Output the [x, y] coordinate of the center of the cell containing the given text.  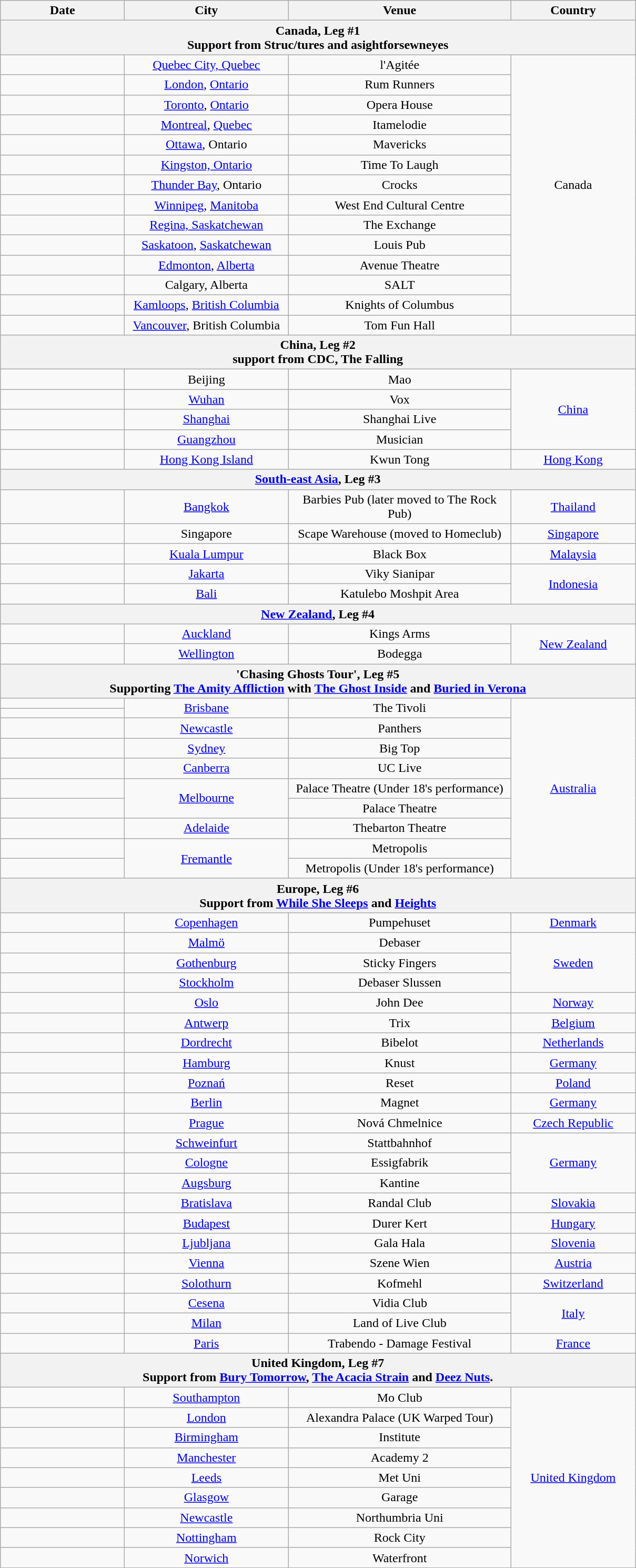
Cesena [206, 1303]
Barbies Pub (later moved to The Rock Pub) [400, 506]
Slovenia [573, 1243]
The Tivoli [400, 708]
Glasgow [206, 1497]
Itamelodie [400, 125]
Oslo [206, 1003]
'Chasing Ghosts Tour', Leg #5 Supporting The Amity Affliction with The Ghost Inside and Buried in Verona [318, 681]
Musician [400, 439]
The Exchange [400, 225]
Country [573, 11]
Opera House [400, 105]
Land of Live Club [400, 1323]
Adelaide [206, 828]
Szene Wien [400, 1263]
Denmark [573, 922]
Reset [400, 1083]
Beijing [206, 379]
Wuhan [206, 399]
Scape Warehouse (moved to Homeclub) [400, 534]
Institute [400, 1438]
Brisbane [206, 708]
Shanghai [206, 419]
Randal Club [400, 1203]
Tom Fun Hall [400, 325]
Stockholm [206, 983]
Palace Theatre [400, 808]
Debaser Slussen [400, 983]
Academy 2 [400, 1458]
Northumbria Uni [400, 1517]
Canada [573, 185]
Antwerp [206, 1023]
Switzerland [573, 1283]
Kantine [400, 1183]
Magnet [400, 1103]
Regina, Saskatchewan [206, 225]
Slovakia [573, 1203]
Thebarton Theatre [400, 828]
Date [63, 11]
Shanghai Live [400, 419]
Time To Laugh [400, 165]
Katulebo Moshpit Area [400, 594]
l'Agitée [400, 65]
Hong Kong Island [206, 459]
France [573, 1343]
Kamloops, British Columbia [206, 305]
Belgium [573, 1023]
Czech Republic [573, 1123]
Pumpehuset [400, 922]
Crocks [400, 185]
Europe, Leg #6Support from While She Sleeps and Heights [318, 896]
Winnipeg, Manitoba [206, 205]
Ottawa, Ontario [206, 145]
Kingston, Ontario [206, 165]
Mao [400, 379]
Durer Kert [400, 1223]
Sticky Fingers [400, 962]
Bibelot [400, 1043]
Canada, Leg #1Support from Struc/tures and asightforsewneyes [318, 38]
Norway [573, 1003]
Schweinfurt [206, 1143]
Quebec City, Quebec [206, 65]
Kofmehl [400, 1283]
Thunder Bay, Ontario [206, 185]
Gothenburg [206, 962]
Dordrecht [206, 1043]
Saskatoon, Saskatchewan [206, 245]
Hungary [573, 1223]
Trix [400, 1023]
Cologne [206, 1163]
Fremantle [206, 858]
Italy [573, 1313]
Knights of Columbus [400, 305]
Norwich [206, 1557]
Kings Arms [400, 634]
Augsburg [206, 1183]
Melbourne [206, 798]
London, Ontario [206, 85]
Venue [400, 11]
Metropolis (Under 18's performance) [400, 868]
Met Uni [400, 1477]
Vancouver, British Columbia [206, 325]
Gala Hala [400, 1243]
Austria [573, 1263]
Indonesia [573, 584]
New Zealand [573, 644]
Copenhagen [206, 922]
Avenue Theatre [400, 265]
Australia [573, 788]
Essigfabrik [400, 1163]
Ljubljana [206, 1243]
Jakarta [206, 574]
Hong Kong [573, 459]
Mo Club [400, 1398]
Big Top [400, 748]
Louis Pub [400, 245]
Vidia Club [400, 1303]
Auckland [206, 634]
Malaysia [573, 554]
Canberra [206, 768]
Nová Chmelnice [400, 1123]
Rum Runners [400, 85]
China, Leg #2 support from CDC, The Falling [318, 353]
Metropolis [400, 848]
Vox [400, 399]
John Dee [400, 1003]
Berlin [206, 1103]
Stattbahnhof [400, 1143]
New Zealand, Leg #4 [318, 614]
Alexandra Palace (UK Warped Tour) [400, 1418]
Budapest [206, 1223]
Guangzhou [206, 439]
Thailand [573, 506]
West End Cultural Centre [400, 205]
Nottingham [206, 1537]
United Kingdom [573, 1477]
Sydney [206, 748]
Malmö [206, 942]
SALT [400, 285]
Southampton [206, 1398]
Edmonton, Alberta [206, 265]
Paris [206, 1343]
Bratislava [206, 1203]
Poland [573, 1083]
London [206, 1418]
Viky Sianipar [400, 574]
Kuala Lumpur [206, 554]
Sweden [573, 962]
Birmingham [206, 1438]
Wellington [206, 654]
Poznań [206, 1083]
Garage [400, 1497]
Bodegga [400, 654]
South-east Asia, Leg #3 [318, 479]
Hamburg [206, 1063]
Manchester [206, 1458]
City [206, 11]
Netherlands [573, 1043]
Debaser [400, 942]
Vienna [206, 1263]
UC Live [400, 768]
Mavericks [400, 145]
Kwun Tong [400, 459]
Calgary, Alberta [206, 285]
Black Box [400, 554]
Milan [206, 1323]
Bali [206, 594]
Trabendo - Damage Festival [400, 1343]
Montreal, Quebec [206, 125]
Palace Theatre (Under 18's performance) [400, 788]
Knust [400, 1063]
Prague [206, 1123]
Panthers [400, 728]
Solothurn [206, 1283]
Leeds [206, 1477]
Rock City [400, 1537]
Bangkok [206, 506]
Toronto, Ontario [206, 105]
Waterfront [400, 1557]
China [573, 409]
United Kingdom, Leg #7Support from Bury Tomorrow, The Acacia Strain and Deez Nuts. [318, 1370]
